For the text-containing cell, return its midpoint in (X, Y) coordinate format. 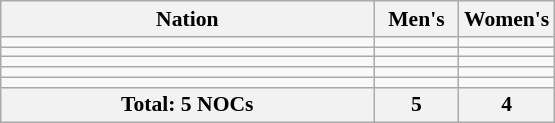
4 (506, 105)
Men's (416, 19)
Women's (506, 19)
Total: 5 NOCs (188, 105)
Nation (188, 19)
5 (416, 105)
